Provide the (X, Y) coordinate of the cell's center where the given text is located.  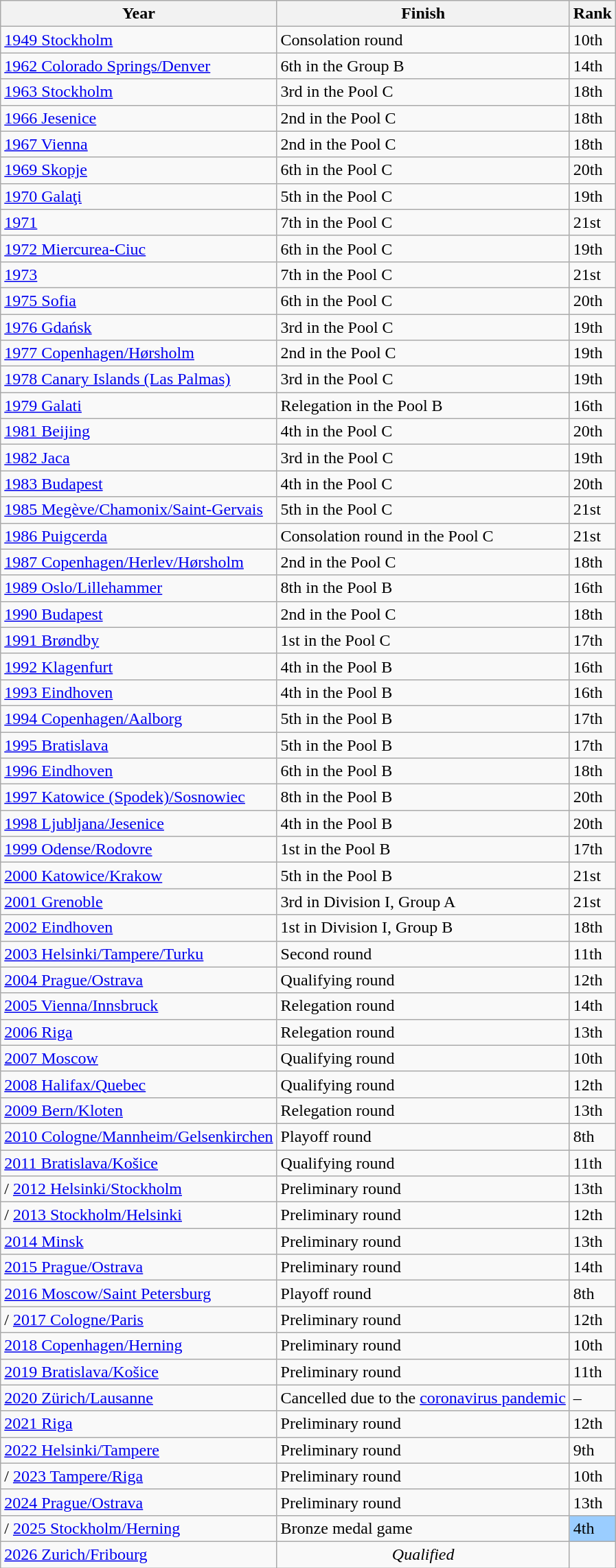
1989 Oslo/Lillehammer (139, 588)
2002 Eindhoven (139, 928)
1979 Galati (139, 406)
1999 Odense/Rodovre (139, 850)
1963 Stockholm (139, 92)
6th in the Group B (423, 66)
3rd in Division I, Group A (423, 902)
1998 Ljubljana/Jesenice (139, 823)
1962 Colorado Springs/Denver (139, 66)
1st in the Pool C (423, 640)
Relegation in the Pool B (423, 406)
1996 Eindhoven (139, 771)
1st in Division I, Group B (423, 928)
Second round (423, 954)
2003 Helsinki/Tampere/Turku (139, 954)
1990 Budapest (139, 614)
Rank (592, 14)
1977 Copenhagen/Hørsholm (139, 353)
1971 (139, 222)
/ 2023 Tampere/Riga (139, 1476)
Finish (423, 14)
2004 Prague/Ostrava (139, 980)
1966 Jesenice (139, 118)
2008 Halifax/Quebec (139, 1084)
2019 Bratislava/Košice (139, 1372)
2009 Bern/Kloten (139, 1110)
2007 Moscow (139, 1058)
/ 2012 Helsinki/Stockholm (139, 1189)
2001 Grenoble (139, 902)
1981 Beijing (139, 432)
2018 Copenhagen/Herning (139, 1346)
9th (592, 1450)
1949 Stockholm (139, 40)
/ 2025 Stockholm/Herning (139, 1528)
1995 Bratislava (139, 745)
1994 Copenhagen/Aalborg (139, 718)
2021 Riga (139, 1424)
Consolation round in the Pool C (423, 536)
2020 Zürich/Lausanne (139, 1398)
2000 Katowice/Krakow (139, 876)
1st in the Pool B (423, 850)
1967 Vienna (139, 144)
1970 Galaţi (139, 196)
2010 Cologne/Mannheim/Gelsenkirchen (139, 1136)
– (592, 1398)
1993 Eindhoven (139, 692)
1972 Miercurea-Ciuc (139, 248)
1975 Sofia (139, 301)
2015 Prague/Ostrava (139, 1267)
2022 Helsinki/Tampere (139, 1450)
Consolation round (423, 40)
2016 Moscow/Saint Petersburg (139, 1294)
1976 Gdańsk (139, 327)
/ 2017 Cologne/Paris (139, 1320)
Bronze medal game (423, 1528)
2011 Bratislava/Košice (139, 1163)
1986 Puigcerda (139, 536)
1978 Canary Islands (Las Palmas) (139, 379)
6th in the Pool B (423, 771)
1985 Megève/Chamonix/Saint-Gervais (139, 510)
/ 2013 Stockholm/Helsinki (139, 1215)
2024 Prague/Ostrava (139, 1502)
1997 Katowice (Spodek)/Sosnowiec (139, 797)
Cancelled due to the coronavirus pandemic (423, 1398)
1983 Budapest (139, 484)
1987 Copenhagen/Herlev/Hørsholm (139, 562)
2014 Minsk (139, 1241)
1982 Jaca (139, 458)
4th (592, 1528)
2005 Vienna/Innsbruck (139, 1006)
1991 Brøndby (139, 640)
2006 Riga (139, 1032)
1973 (139, 274)
1992 Klagenfurt (139, 666)
Qualified (423, 1554)
Year (139, 14)
1969 Skopje (139, 170)
2026 Zurich/Fribourg (139, 1554)
